Find where the given text appears and provide that cell's center as [x, y] coordinate. 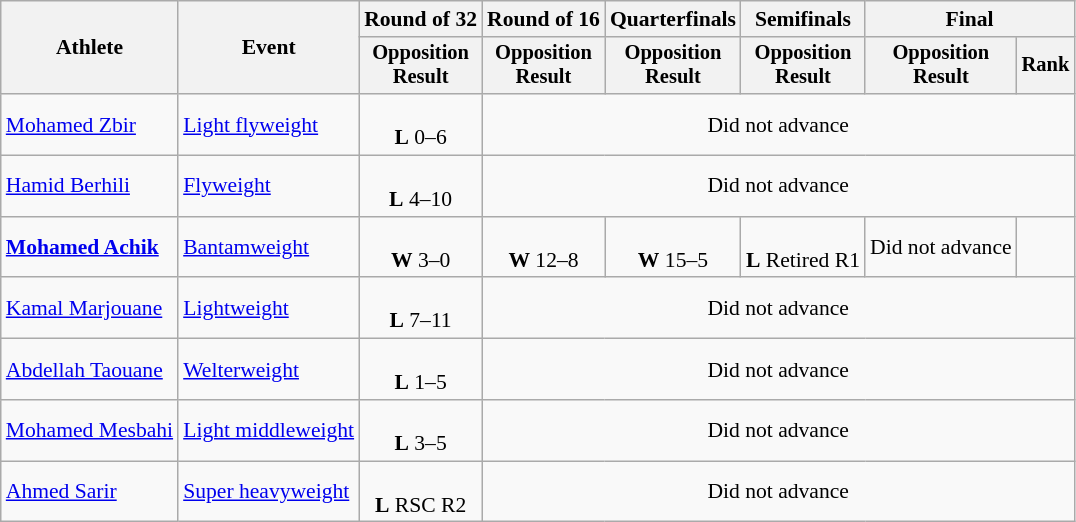
Mohamed Mesbahi [90, 430]
Ahmed Sarir [90, 492]
W 15–5 [673, 248]
Bantamweight [268, 248]
Rank [1046, 66]
Light middleweight [268, 430]
Light flyweight [268, 124]
Athlete [90, 48]
L 3–5 [420, 430]
Quarterfinals [673, 19]
W 12–8 [544, 248]
Round of 16 [544, 19]
Welterweight [268, 370]
Event [268, 48]
Final [970, 19]
L 1–5 [420, 370]
Mohamed Zbir [90, 124]
L Retired R1 [803, 248]
Kamal Marjouane [90, 308]
Hamid Berhili [90, 186]
Round of 32 [420, 19]
L 4–10 [420, 186]
Super heavyweight [268, 492]
W 3–0 [420, 248]
Mohamed Achik [90, 248]
Abdellah Taouane [90, 370]
L 0–6 [420, 124]
L 7–11 [420, 308]
Semifinals [803, 19]
Lightweight [268, 308]
L RSC R2 [420, 492]
Flyweight [268, 186]
